Detect which cell encompasses the target text, then output its [x, y] center coordinate. 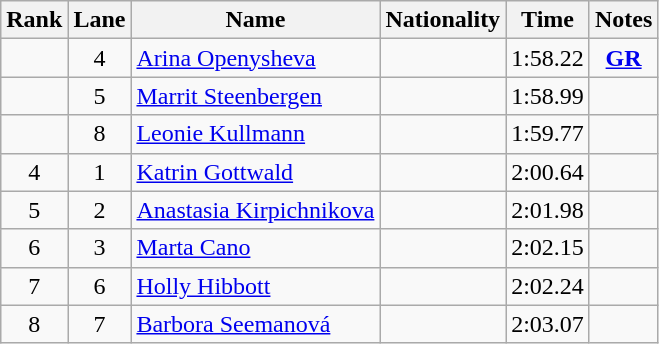
Leonie Kullmann [256, 134]
Katrin Gottwald [256, 172]
Time [548, 20]
2:02.24 [548, 286]
Arina Openysheva [256, 58]
1 [100, 172]
Name [256, 20]
Barbora Seemanová [256, 324]
Marta Cano [256, 248]
3 [100, 248]
Lane [100, 20]
1:58.99 [548, 96]
GR [623, 58]
2:00.64 [548, 172]
Holly Hibbott [256, 286]
2:01.98 [548, 210]
1:59.77 [548, 134]
1:58.22 [548, 58]
Anastasia Kirpichnikova [256, 210]
2:03.07 [548, 324]
Nationality [443, 20]
2 [100, 210]
Notes [623, 20]
2:02.15 [548, 248]
Marrit Steenbergen [256, 96]
Rank [34, 20]
